From the cell containing the given text, extract its center point as (x, y) coordinate. 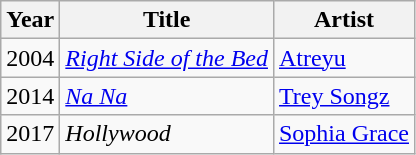
Trey Songz (344, 96)
Artist (344, 20)
Na Na (167, 96)
Right Side of the Bed (167, 58)
2017 (30, 134)
2004 (30, 58)
Hollywood (167, 134)
Year (30, 20)
Atreyu (344, 58)
2014 (30, 96)
Title (167, 20)
Sophia Grace (344, 134)
